Search for the cell housing the specified text and yield its [x, y] center coordinate. 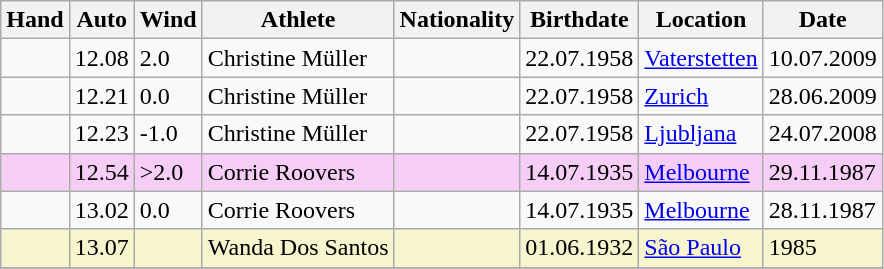
24.07.2008 [822, 134]
2.0 [168, 58]
28.06.2009 [822, 96]
01.06.1932 [580, 248]
28.11.1987 [822, 210]
São Paulo [701, 248]
12.08 [102, 58]
13.07 [102, 248]
>2.0 [168, 172]
Date [822, 20]
Athlete [298, 20]
Hand [35, 20]
Zurich [701, 96]
Ljubljana [701, 134]
1985 [822, 248]
Wanda Dos Santos [298, 248]
13.02 [102, 210]
12.54 [102, 172]
29.11.1987 [822, 172]
12.23 [102, 134]
10.07.2009 [822, 58]
Auto [102, 20]
-1.0 [168, 134]
Location [701, 20]
Wind [168, 20]
12.21 [102, 96]
Birthdate [580, 20]
Nationality [457, 20]
Vaterstetten [701, 58]
